Search for the cell housing the specified text and yield its (X, Y) center coordinate. 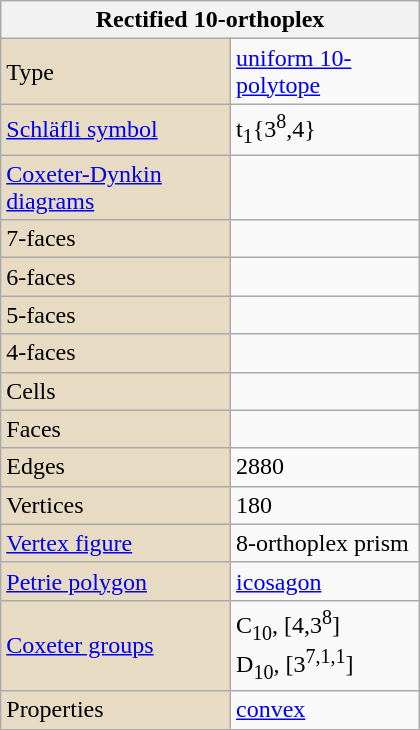
4-faces (116, 353)
Petrie polygon (116, 581)
8-orthoplex prism (326, 543)
convex (326, 710)
t1{38,4} (326, 130)
Faces (116, 429)
Coxeter groups (116, 646)
Type (116, 72)
Vertices (116, 505)
7-faces (116, 239)
Properties (116, 710)
uniform 10-polytope (326, 72)
Edges (116, 467)
C10, [4,38]D10, [37,1,1] (326, 646)
5-faces (116, 315)
Vertex figure (116, 543)
icosagon (326, 581)
180 (326, 505)
Cells (116, 391)
Rectified 10-orthoplex (210, 20)
Coxeter-Dynkin diagrams (116, 188)
6-faces (116, 277)
Schläfli symbol (116, 130)
2880 (326, 467)
